Scan for the cell matching the given text and deliver its (X, Y) coordinate at center. 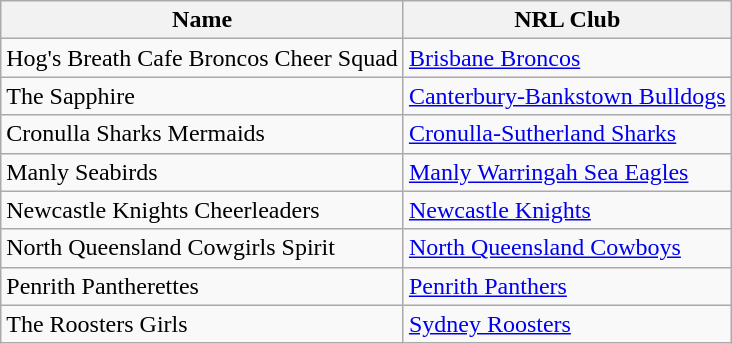
Sydney Roosters (567, 324)
Canterbury-Bankstown Bulldogs (567, 96)
North Queensland Cowboys (567, 248)
Penrith Pantherettes (202, 286)
Manly Seabirds (202, 172)
Penrith Panthers (567, 286)
Cronulla-Sutherland Sharks (567, 134)
Brisbane Broncos (567, 58)
Newcastle Knights Cheerleaders (202, 210)
North Queensland Cowgirls Spirit (202, 248)
Name (202, 20)
Manly Warringah Sea Eagles (567, 172)
Hog's Breath Cafe Broncos Cheer Squad (202, 58)
The Sapphire (202, 96)
Newcastle Knights (567, 210)
Cronulla Sharks Mermaids (202, 134)
NRL Club (567, 20)
The Roosters Girls (202, 324)
